Return (x, y) of the center of cell containing provided text 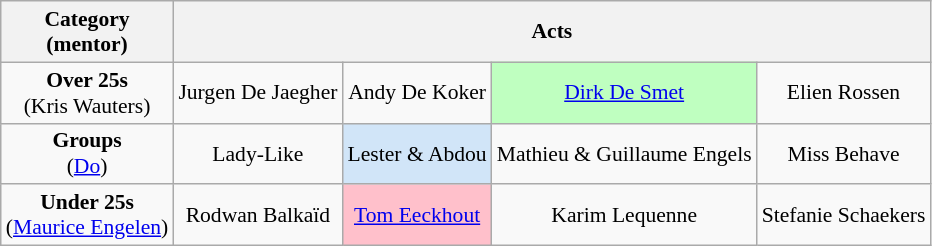
Dirk De Smet (624, 92)
Groups (Do) (88, 154)
Under 25s (Maurice Engelen) (88, 216)
Acts (552, 32)
Tom Eeckhout (416, 216)
Stefanie Schaekers (844, 216)
Lady-Like (258, 154)
Karim Lequenne (624, 216)
Elien Rossen (844, 92)
Category (mentor) (88, 32)
Andy De Koker (416, 92)
Mathieu & Guillaume Engels (624, 154)
Miss Behave (844, 154)
Lester & Abdou (416, 154)
Rodwan Balkaïd (258, 216)
Jurgen De Jaegher (258, 92)
Over 25s (Kris Wauters) (88, 92)
